Locate the cell with the specified text and output its [x, y] center coordinate. 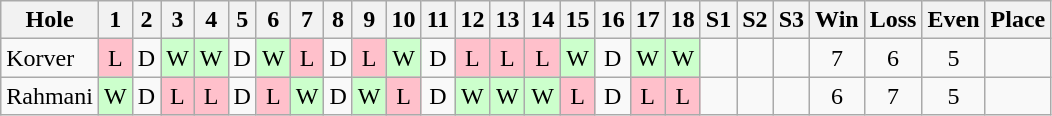
13 [508, 20]
3 [178, 20]
9 [369, 20]
Korver [50, 58]
Rahmani [50, 96]
Win [838, 20]
14 [542, 20]
4 [211, 20]
15 [578, 20]
Place [1018, 20]
S2 [755, 20]
8 [338, 20]
Loss [893, 20]
1 [115, 20]
10 [404, 20]
12 [472, 20]
18 [682, 20]
11 [438, 20]
17 [648, 20]
Even [954, 20]
2 [146, 20]
S3 [791, 20]
Hole [50, 20]
S1 [718, 20]
16 [612, 20]
